Find where the given text appears and provide that cell's center as [x, y] coordinate. 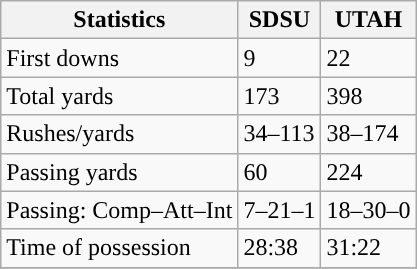
9 [280, 58]
31:22 [368, 248]
First downs [120, 58]
7–21–1 [280, 210]
Rushes/yards [120, 134]
Statistics [120, 20]
60 [280, 172]
34–113 [280, 134]
398 [368, 96]
SDSU [280, 20]
Time of possession [120, 248]
Passing yards [120, 172]
22 [368, 58]
Total yards [120, 96]
38–174 [368, 134]
224 [368, 172]
173 [280, 96]
18–30–0 [368, 210]
28:38 [280, 248]
Passing: Comp–Att–Int [120, 210]
UTAH [368, 20]
